From the cell containing the given text, extract its center point as (x, y) coordinate. 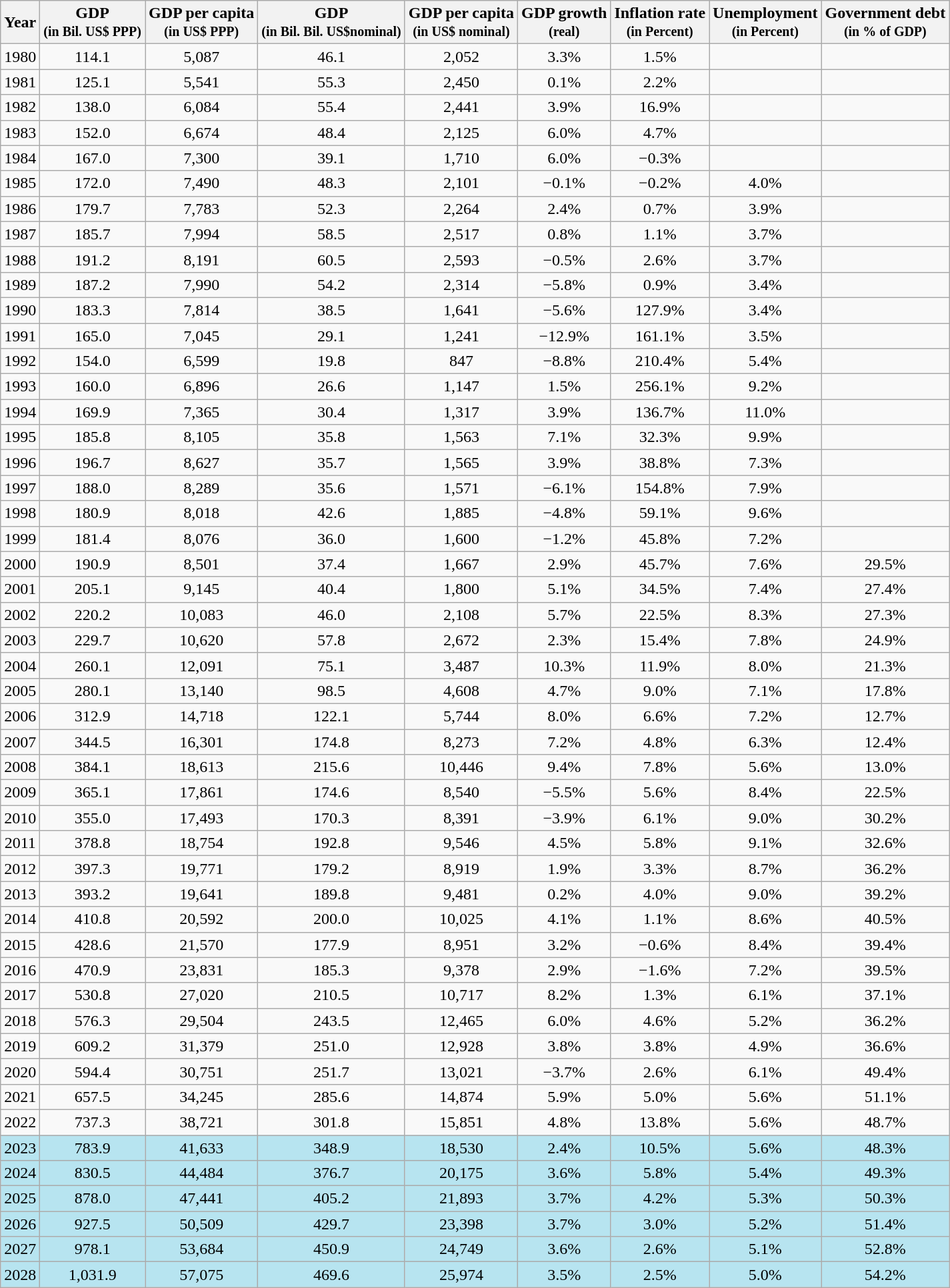
12,465 (461, 1021)
2025 (20, 1199)
205.1 (93, 589)
GDP(in Bil. Bil. US$nominal) (331, 23)
285.6 (331, 1097)
48.3 (331, 183)
1,565 (461, 463)
8.6% (765, 919)
3.2% (564, 945)
46.0 (331, 615)
2017 (20, 995)
4.1% (564, 919)
10,025 (461, 919)
2006 (20, 716)
470.9 (93, 970)
6.6% (660, 716)
48.7% (885, 1122)
Inflation rate(in Percent) (660, 23)
1995 (20, 437)
2.3% (564, 640)
2,108 (461, 615)
47,441 (201, 1199)
2013 (20, 894)
185.3 (331, 970)
−1.6% (660, 970)
15.4% (660, 640)
2026 (20, 1224)
576.3 (93, 1021)
12.4% (885, 742)
179.7 (93, 209)
177.9 (331, 945)
210.4% (660, 361)
8,501 (201, 564)
51.4% (885, 1224)
21.3% (885, 665)
38.5 (331, 310)
393.2 (93, 894)
978.1 (93, 1249)
52.8% (885, 1249)
220.2 (93, 615)
2008 (20, 767)
609.2 (93, 1046)
9.4% (564, 767)
57.8 (331, 640)
196.7 (93, 463)
183.3 (93, 310)
32.3% (660, 437)
1992 (20, 361)
12,928 (461, 1046)
57,075 (201, 1275)
2,264 (461, 209)
6.3% (765, 742)
161.1% (660, 335)
27,020 (201, 995)
−0.2% (660, 183)
5,087 (201, 57)
1983 (20, 133)
36.6% (885, 1046)
29,504 (201, 1021)
18,613 (201, 767)
8,391 (461, 818)
7,814 (201, 310)
170.3 (331, 818)
26.6 (331, 387)
6,896 (201, 387)
30.2% (885, 818)
36.0 (331, 539)
75.1 (331, 665)
1984 (20, 158)
7.3% (765, 463)
1993 (20, 387)
1,241 (461, 335)
48.4 (331, 133)
2027 (20, 1249)
6,599 (201, 361)
8.2% (564, 995)
2021 (20, 1097)
30.4 (331, 412)
2,517 (461, 234)
−0.5% (564, 259)
2014 (20, 919)
GDP per capita(in US$ nominal) (461, 23)
41,633 (201, 1147)
0.9% (660, 285)
114.1 (93, 57)
10,717 (461, 995)
29.1 (331, 335)
GDP growth(real) (564, 23)
210.5 (331, 995)
2016 (20, 970)
8,191 (201, 259)
GDP(in Bil. US$ PPP) (93, 23)
3,487 (461, 665)
35.8 (331, 437)
19,641 (201, 894)
2.2% (660, 82)
8,919 (461, 869)
−3.9% (564, 818)
180.9 (93, 513)
2003 (20, 640)
4.6% (660, 1021)
243.5 (331, 1021)
405.2 (331, 1199)
53,684 (201, 1249)
2,441 (461, 107)
2005 (20, 691)
1.3% (660, 995)
160.0 (93, 387)
783.9 (93, 1147)
8,076 (201, 539)
7.9% (765, 488)
37.4 (331, 564)
169.9 (93, 412)
378.8 (93, 843)
25,974 (461, 1275)
19.8 (331, 361)
125.1 (93, 82)
1999 (20, 539)
42.6 (331, 513)
1,317 (461, 412)
7,365 (201, 412)
7,783 (201, 209)
1,800 (461, 589)
174.8 (331, 742)
52.3 (331, 209)
0.2% (564, 894)
127.9% (660, 310)
1998 (20, 513)
1985 (20, 183)
165.0 (93, 335)
14,718 (201, 716)
2,450 (461, 82)
19,771 (201, 869)
39.5% (885, 970)
251.7 (331, 1071)
50.3% (885, 1199)
51.1% (885, 1097)
167.0 (93, 158)
469.6 (331, 1275)
18,530 (461, 1147)
58.5 (331, 234)
1,571 (461, 488)
2002 (20, 615)
10,446 (461, 767)
8.7% (765, 869)
32.6% (885, 843)
4.2% (660, 1199)
1,147 (461, 387)
9,145 (201, 589)
10,083 (201, 615)
190.9 (93, 564)
23,831 (201, 970)
7,045 (201, 335)
1987 (20, 234)
397.3 (93, 869)
17,493 (201, 818)
10.3% (564, 665)
34.5% (660, 589)
18,754 (201, 843)
191.2 (93, 259)
280.1 (93, 691)
17,861 (201, 793)
49.4% (885, 1071)
8,951 (461, 945)
8,105 (201, 437)
5.9% (564, 1097)
251.0 (331, 1046)
2,672 (461, 640)
312.9 (93, 716)
6,674 (201, 133)
−3.7% (564, 1071)
31,379 (201, 1046)
40.4 (331, 589)
7,990 (201, 285)
2018 (20, 1021)
185.8 (93, 437)
355.0 (93, 818)
192.8 (331, 843)
185.7 (93, 234)
138.0 (93, 107)
0.7% (660, 209)
8,627 (201, 463)
2,052 (461, 57)
172.0 (93, 183)
−12.9% (564, 335)
2012 (20, 869)
GDP per capita(in US$ PPP) (201, 23)
2,125 (461, 133)
20,175 (461, 1173)
1,563 (461, 437)
46.1 (331, 57)
7.6% (765, 564)
384.1 (93, 767)
2007 (20, 742)
4.5% (564, 843)
−0.1% (564, 183)
2020 (20, 1071)
12.7% (885, 716)
−5.6% (564, 310)
4,608 (461, 691)
1,600 (461, 539)
2022 (20, 1122)
1990 (20, 310)
737.3 (93, 1122)
1,031.9 (93, 1275)
6,084 (201, 107)
9,546 (461, 843)
54.2% (885, 1275)
−8.8% (564, 361)
15,851 (461, 1122)
0.8% (564, 234)
35.7 (331, 463)
59.1% (660, 513)
2010 (20, 818)
5.3% (765, 1199)
35.6 (331, 488)
9.9% (765, 437)
55.4 (331, 107)
13,140 (201, 691)
1986 (20, 209)
2019 (20, 1046)
9,378 (461, 970)
−0.3% (660, 158)
2,593 (461, 259)
181.4 (93, 539)
24.9% (885, 640)
830.5 (93, 1173)
38,721 (201, 1122)
8,540 (461, 793)
7.4% (765, 589)
2023 (20, 1147)
154.8% (660, 488)
2024 (20, 1173)
21,893 (461, 1199)
365.1 (93, 793)
30,751 (201, 1071)
376.7 (331, 1173)
9.6% (765, 513)
174.6 (331, 793)
136.7% (660, 412)
1,641 (461, 310)
2011 (20, 843)
348.9 (331, 1147)
−1.2% (564, 539)
98.5 (331, 691)
11.9% (660, 665)
50,509 (201, 1224)
39.4% (885, 945)
215.6 (331, 767)
187.2 (93, 285)
260.1 (93, 665)
10,620 (201, 640)
5,744 (461, 716)
39.2% (885, 894)
45.8% (660, 539)
14,874 (461, 1097)
8,018 (201, 513)
−5.5% (564, 793)
2,101 (461, 183)
1988 (20, 259)
7,490 (201, 183)
1996 (20, 463)
−4.8% (564, 513)
Unemployment (in Percent) (765, 23)
1.9% (564, 869)
45.7% (660, 564)
410.8 (93, 919)
154.0 (93, 361)
27.4% (885, 589)
229.7 (93, 640)
5.7% (564, 615)
16.9% (660, 107)
344.5 (93, 742)
657.5 (93, 1097)
13,021 (461, 1071)
256.1% (660, 387)
Year (20, 23)
21,570 (201, 945)
878.0 (93, 1199)
3.0% (660, 1224)
Government debt(in % of GDP) (885, 23)
7,994 (201, 234)
34,245 (201, 1097)
2.5% (660, 1275)
2015 (20, 945)
4.9% (765, 1046)
60.5 (331, 259)
594.4 (93, 1071)
40.5% (885, 919)
16,301 (201, 742)
1989 (20, 285)
2,314 (461, 285)
37.1% (885, 995)
450.9 (331, 1249)
179.2 (331, 869)
13.8% (660, 1122)
−0.6% (660, 945)
1,667 (461, 564)
1981 (20, 82)
301.8 (331, 1122)
44,484 (201, 1173)
847 (461, 361)
9,481 (461, 894)
8.3% (765, 615)
200.0 (331, 919)
17.8% (885, 691)
1997 (20, 488)
2028 (20, 1275)
188.0 (93, 488)
−5.8% (564, 285)
24,749 (461, 1249)
927.5 (93, 1224)
2001 (20, 589)
29.5% (885, 564)
13.0% (885, 767)
152.0 (93, 133)
1,710 (461, 158)
11.0% (765, 412)
1,885 (461, 513)
12,091 (201, 665)
428.6 (93, 945)
1991 (20, 335)
2009 (20, 793)
10.5% (660, 1147)
1982 (20, 107)
8,289 (201, 488)
39.1 (331, 158)
189.8 (331, 894)
38.8% (660, 463)
48.3% (885, 1147)
−6.1% (564, 488)
20,592 (201, 919)
5,541 (201, 82)
1980 (20, 57)
23,398 (461, 1224)
49.3% (885, 1173)
122.1 (331, 716)
2004 (20, 665)
0.1% (564, 82)
429.7 (331, 1224)
27.3% (885, 615)
7,300 (201, 158)
9.1% (765, 843)
9.2% (765, 387)
55.3 (331, 82)
1994 (20, 412)
2000 (20, 564)
8,273 (461, 742)
54.2 (331, 285)
530.8 (93, 995)
